Capture the cell that displays the provided text and extract its [x, y] central coordinate. 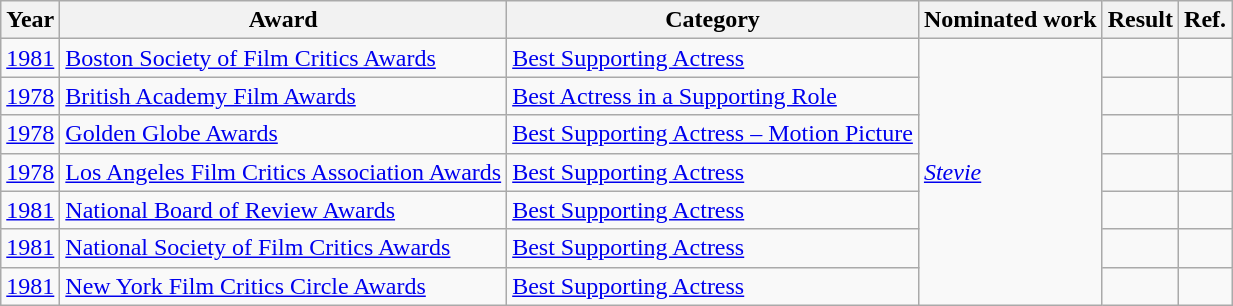
Nominated work [1010, 20]
Year [30, 20]
Best Actress in a Supporting Role [713, 96]
Boston Society of Film Critics Awards [284, 58]
Stevie [1010, 172]
Category [713, 20]
New York Film Critics Circle Awards [284, 286]
Result [1140, 20]
National Society of Film Critics Awards [284, 248]
Best Supporting Actress – Motion Picture [713, 134]
British Academy Film Awards [284, 96]
Ref. [1206, 20]
National Board of Review Awards [284, 210]
Golden Globe Awards [284, 134]
Award [284, 20]
Los Angeles Film Critics Association Awards [284, 172]
